Extract the [X, Y] coordinate from the center of the cell holding the provided text.  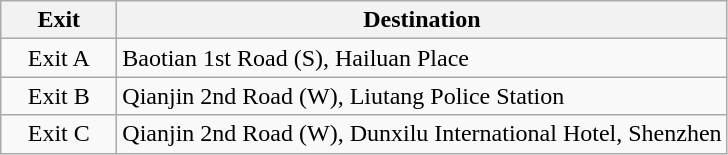
Baotian 1st Road (S), Hailuan Place [422, 58]
Qianjin 2nd Road (W), Dunxilu International Hotel, Shenzhen [422, 134]
Exit B [59, 96]
Exit A [59, 58]
Qianjin 2nd Road (W), Liutang Police Station [422, 96]
Exit C [59, 134]
Exit [59, 20]
Destination [422, 20]
